Provide the (x, y) coordinate of the cell's center where the given text is located.  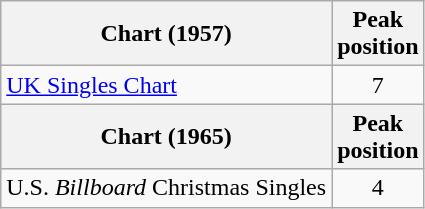
Chart (1957) (166, 34)
U.S. Billboard Christmas Singles (166, 188)
4 (378, 188)
7 (378, 85)
UK Singles Chart (166, 85)
Chart (1965) (166, 136)
